From the cell containing the given text, extract its center point as (x, y) coordinate. 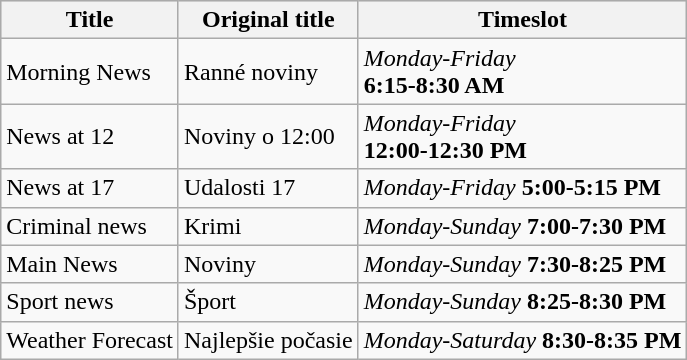
Noviny (268, 264)
Sport news (90, 302)
Monday-Friday 5:00-5:15 PM (522, 188)
Weather Forecast (90, 340)
Najlepšie počasie (268, 340)
News at 12 (90, 136)
News at 17 (90, 188)
Monday-Saturday 8:30-8:35 PM (522, 340)
Krimi (268, 226)
Criminal news (90, 226)
Morning News (90, 72)
Noviny o 12:00 (268, 136)
Ranné noviny (268, 72)
Main News (90, 264)
Title (90, 20)
Monday-Sunday 8:25-8:30 PM (522, 302)
Monday-Sunday 7:00-7:30 PM (522, 226)
Timeslot (522, 20)
Šport (268, 302)
Monday-Friday12:00-12:30 PM (522, 136)
Udalosti 17 (268, 188)
Monday-Sunday 7:30-8:25 PM (522, 264)
Monday-Friday6:15-8:30 AM (522, 72)
Original title (268, 20)
